Capture the cell that displays the provided text and extract its (x, y) central coordinate. 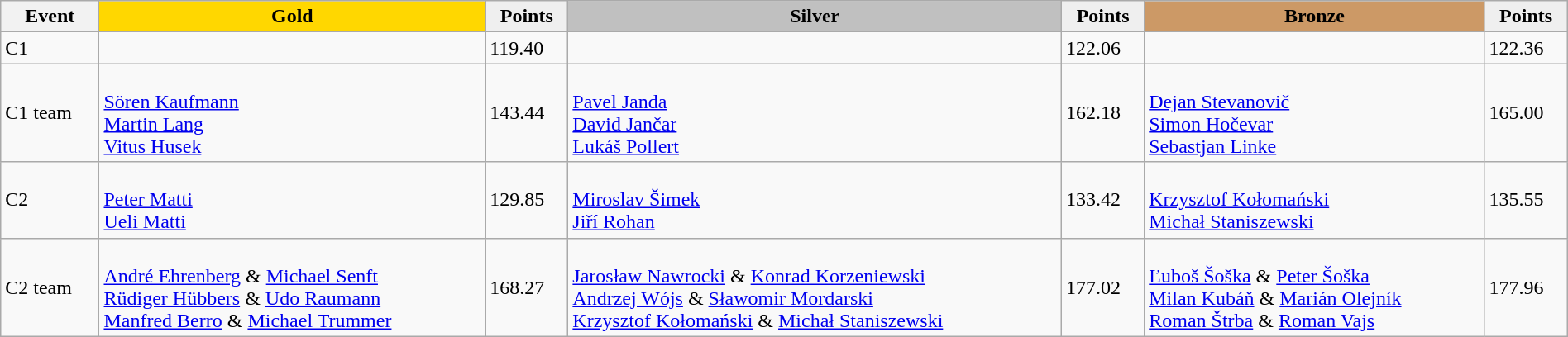
162.18 (1103, 112)
177.96 (1526, 287)
Sören KaufmannMartin LangVitus Husek (293, 112)
122.36 (1526, 48)
Bronze (1315, 17)
129.85 (527, 200)
122.06 (1103, 48)
Dejan StevanovičSimon HočevarSebastjan Linke (1315, 112)
Event (50, 17)
Peter MattiUeli Matti (293, 200)
Gold (293, 17)
Ľuboš Šoška & Peter ŠoškaMilan Kubáň & Marián OlejníkRoman Štrba & Roman Vajs (1315, 287)
Pavel JandaDavid JančarLukáš Pollert (815, 112)
143.44 (527, 112)
119.40 (527, 48)
André Ehrenberg & Michael SenftRüdiger Hübbers & Udo RaumannManfred Berro & Michael Trummer (293, 287)
C2 (50, 200)
177.02 (1103, 287)
Silver (815, 17)
Krzysztof KołomańskiMichał Staniszewski (1315, 200)
C1 team (50, 112)
168.27 (527, 287)
C2 team (50, 287)
165.00 (1526, 112)
133.42 (1103, 200)
C1 (50, 48)
Miroslav ŠimekJiří Rohan (815, 200)
Jarosław Nawrocki & Konrad KorzeniewskiAndrzej Wójs & Sławomir MordarskiKrzysztof Kołomański & Michał Staniszewski (815, 287)
135.55 (1526, 200)
